Capture the cell that displays the provided text and extract its (X, Y) central coordinate. 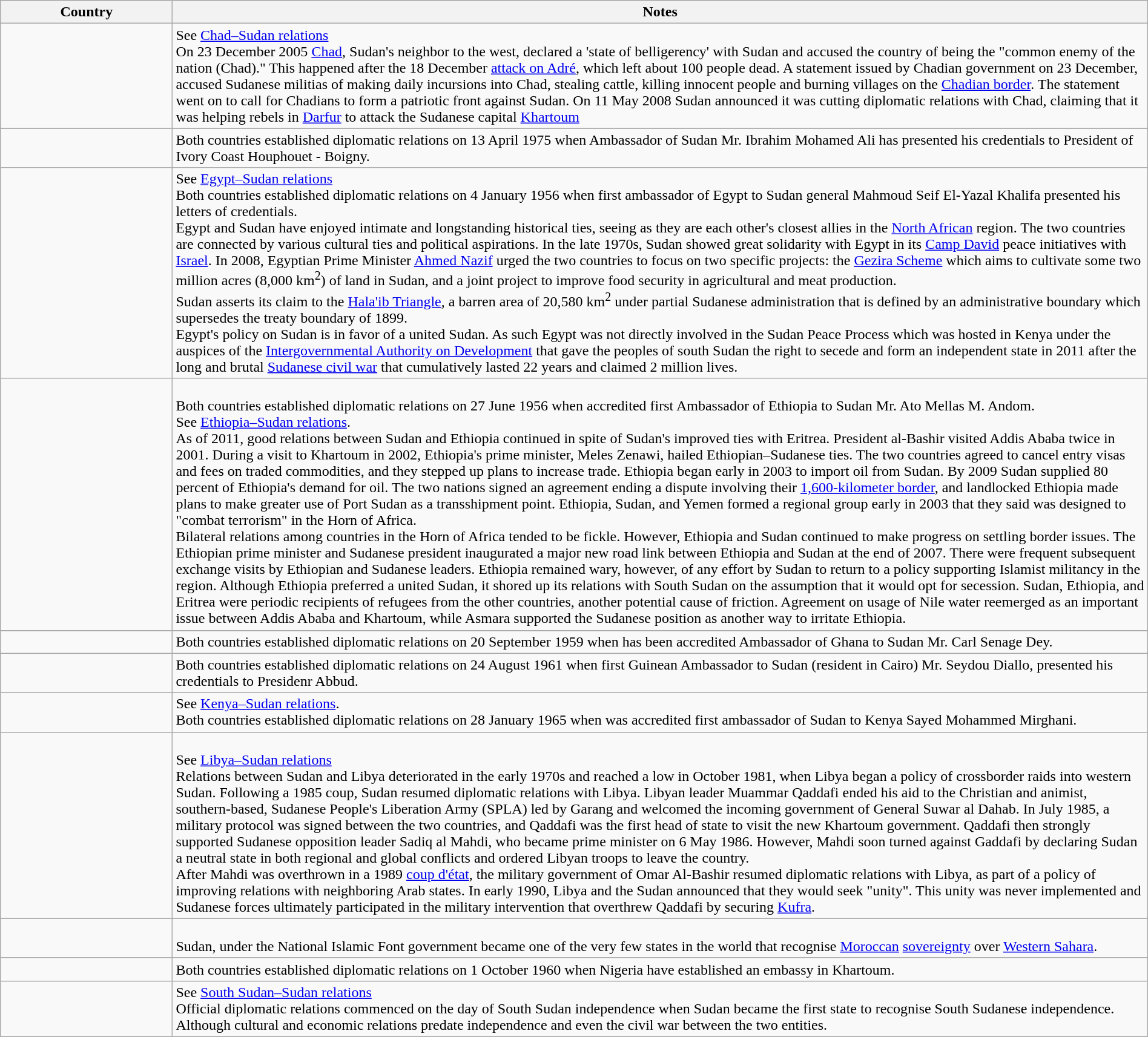
Notes (660, 12)
Both countries established diplomatic relations on 20 September 1959 when has been accredited Ambassador of Ghana to Sudan Mr. Carl Senage Dey. (660, 642)
Both countries established diplomatic relations on 1 October 1960 when Nigeria have established an embassy in Khartoum. (660, 969)
Country (87, 12)
